For the text-containing cell, return its midpoint in [x, y] coordinate format. 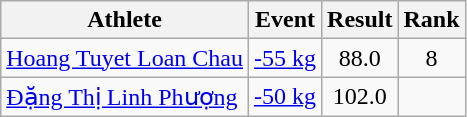
Event [284, 20]
Athlete [125, 20]
88.0 [360, 58]
-55 kg [284, 58]
Rank [432, 20]
Đặng Thị Linh Phượng [125, 97]
-50 kg [284, 97]
Hoang Tuyet Loan Chau [125, 58]
8 [432, 58]
Result [360, 20]
102.0 [360, 97]
